Detect which cell encompasses the target text, then output its [X, Y] center coordinate. 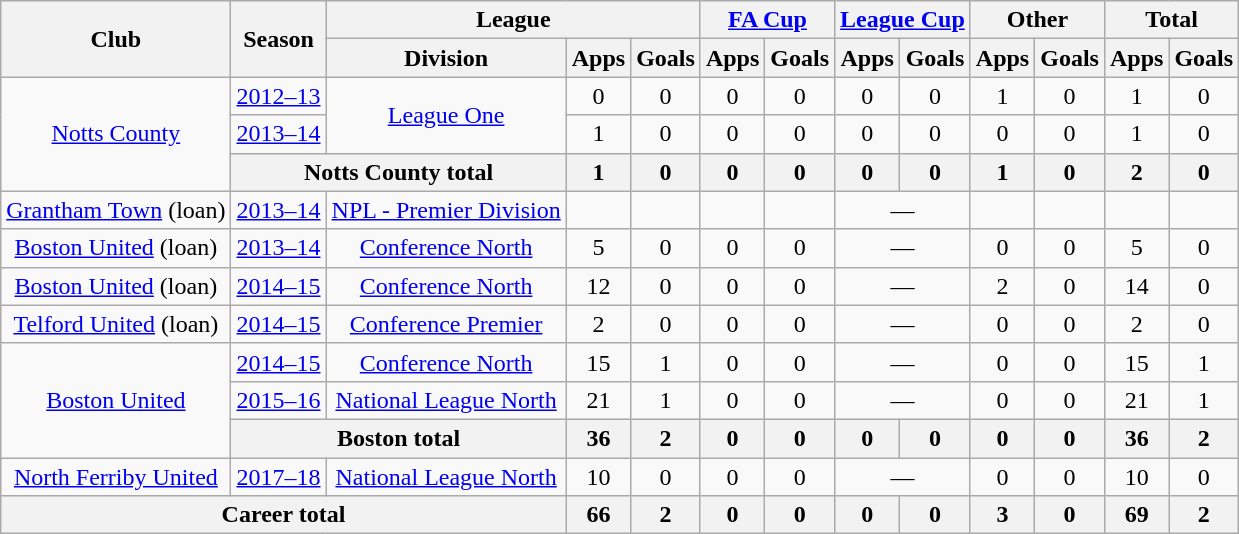
Career total [284, 515]
Telford United (loan) [116, 324]
Total [1171, 20]
12 [598, 286]
2015–16 [278, 400]
North Ferriby United [116, 477]
Season [278, 39]
69 [1136, 515]
66 [598, 515]
League Cup [903, 20]
League [513, 20]
Boston total [398, 438]
FA Cup [767, 20]
Grantham Town (loan) [116, 210]
14 [1136, 286]
Division [446, 58]
2012–13 [278, 96]
Conference Premier [446, 324]
3 [1002, 515]
Other [1037, 20]
2017–18 [278, 477]
NPL - Premier Division [446, 210]
Notts County total [398, 172]
Club [116, 39]
Boston United [116, 400]
Notts County [116, 134]
League One [446, 115]
